Return (x, y) of the center of cell containing provided text 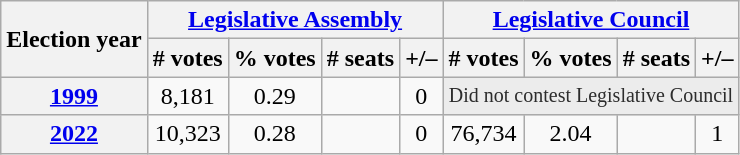
1 (718, 134)
0.29 (274, 96)
Election year (74, 39)
0.28 (274, 134)
2022 (74, 134)
76,734 (484, 134)
10,323 (188, 134)
Did not contest Legislative Council (591, 96)
2.04 (570, 134)
Legislative Council (591, 20)
Legislative Assembly (295, 20)
8,181 (188, 96)
1999 (74, 96)
